Find where the given text appears and provide that cell's center as [X, Y] coordinate. 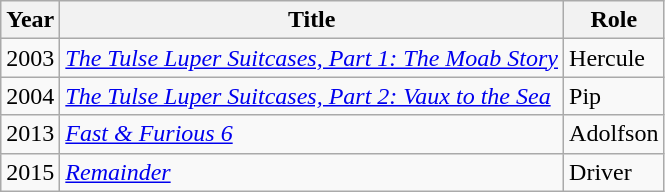
2015 [30, 172]
Pip [614, 96]
Remainder [312, 172]
The Tulse Luper Suitcases, Part 1: The Moab Story [312, 58]
2013 [30, 134]
Role [614, 20]
The Tulse Luper Suitcases, Part 2: Vaux to the Sea [312, 96]
Adolfson [614, 134]
Year [30, 20]
2004 [30, 96]
Fast & Furious 6 [312, 134]
Title [312, 20]
Hercule [614, 58]
Driver [614, 172]
2003 [30, 58]
